For the text-containing cell, return its midpoint in [x, y] coordinate format. 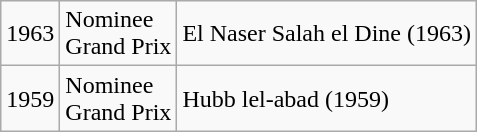
1959 [30, 98]
Hubb lel-abad (1959) [327, 98]
El Naser Salah el Dine (1963) [327, 34]
1963 [30, 34]
